Detect which cell encompasses the target text, then output its (x, y) center coordinate. 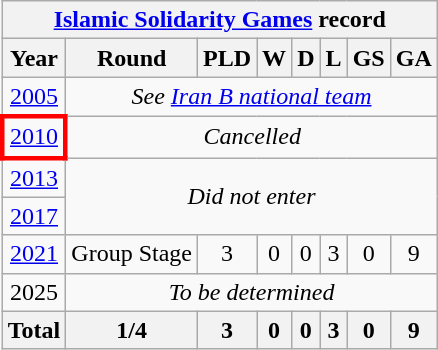
2021 (34, 254)
2010 (34, 136)
To be determined (252, 292)
2025 (34, 292)
2017 (34, 216)
Round (132, 58)
Total (34, 330)
Cancelled (252, 136)
D (306, 58)
PLD (228, 58)
L (334, 58)
Did not enter (252, 197)
Year (34, 58)
See Iran B national team (252, 97)
W (274, 58)
2005 (34, 97)
2013 (34, 178)
Islamic Solidarity Games record (220, 20)
GS (368, 58)
1/4 (132, 330)
GA (414, 58)
Group Stage (132, 254)
